Return (X, Y) of the center of cell containing provided text 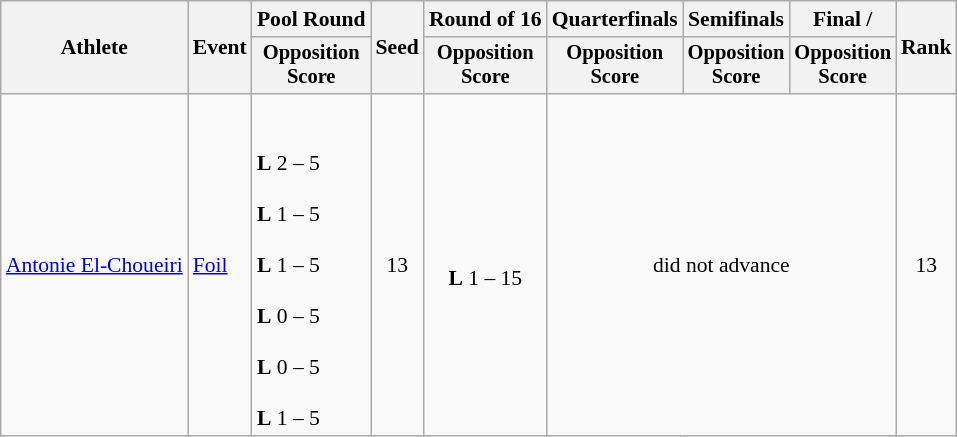
Rank (926, 48)
Round of 16 (486, 19)
Foil (220, 265)
L 1 – 15 (486, 265)
Quarterfinals (615, 19)
Athlete (94, 48)
Antonie El-Choueiri (94, 265)
did not advance (722, 265)
Semifinals (736, 19)
L 2 – 5L 1 – 5L 1 – 5L 0 – 5L 0 – 5L 1 – 5 (312, 265)
Final / (842, 19)
Pool Round (312, 19)
Seed (398, 48)
Event (220, 48)
